Return (X, Y) of the center of cell containing provided text 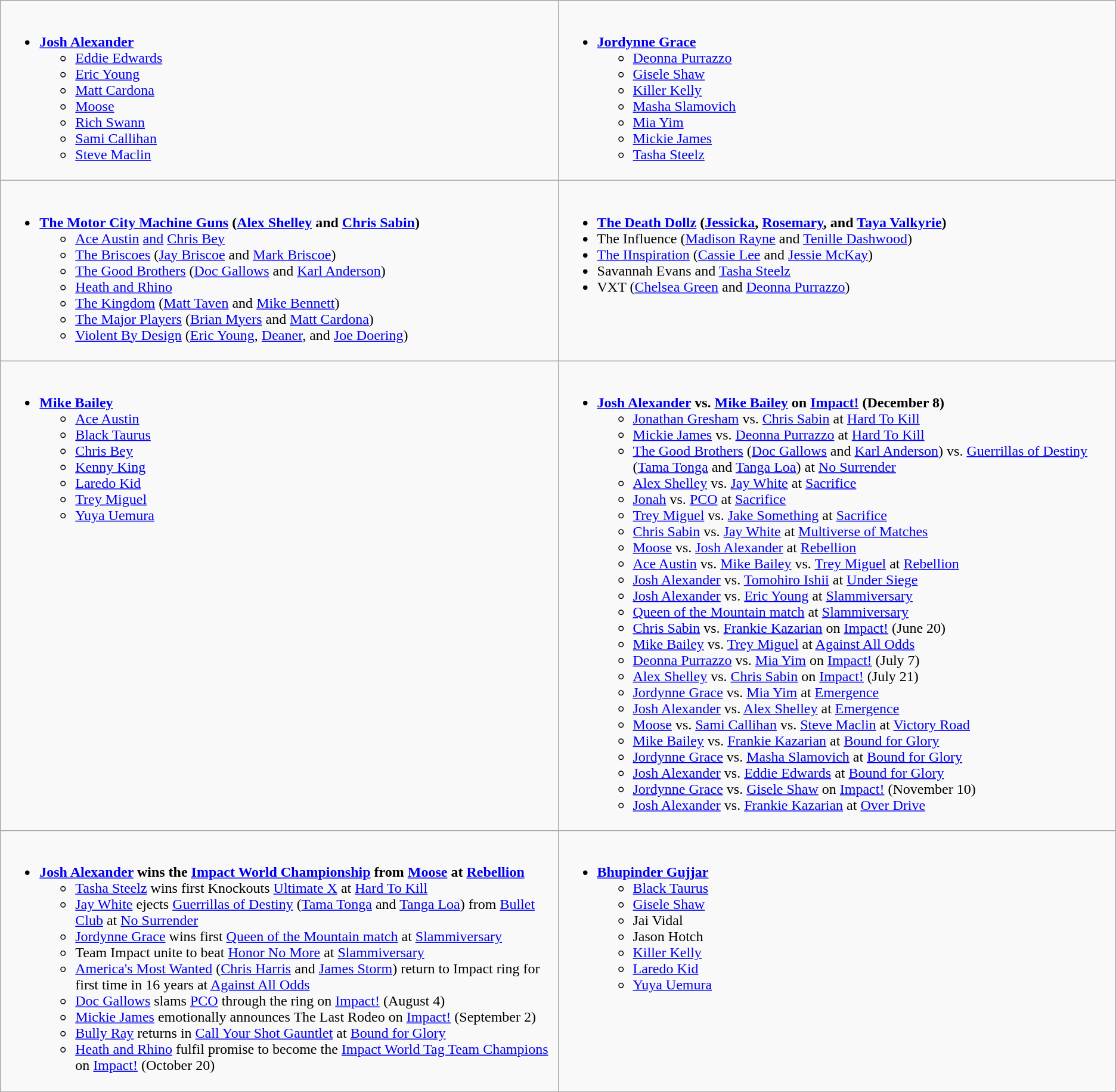
Josh AlexanderEddie EdwardsEric YoungMatt CardonaMooseRich SwannSami CallihanSteve Maclin (279, 91)
Jordynne GraceDeonna PurrazzoGisele ShawKiller KellyMasha SlamovichMia YimMickie JamesTasha Steelz (837, 91)
Bhupinder GujjarBlack TaurusGisele ShawJai VidalJason HotchKiller KellyLaredo KidYuya Uemura (837, 961)
Mike BaileyAce AustinBlack TaurusChris BeyKenny KingLaredo KidTrey MiguelYuya Uemura (279, 596)
